Extract the [X, Y] coordinate from the center of the cell holding the provided text.  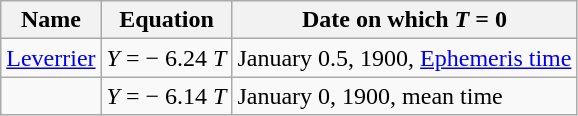
Leverrier [51, 58]
January 0, 1900, mean time [404, 96]
Equation [166, 20]
Y = − 6.24 T [166, 58]
Name [51, 20]
Date on which T = 0 [404, 20]
Y = − 6.14 T [166, 96]
January 0.5, 1900, Ephemeris time [404, 58]
